Return the (x, y) coordinate for the center point of the cell that contains the specified text.  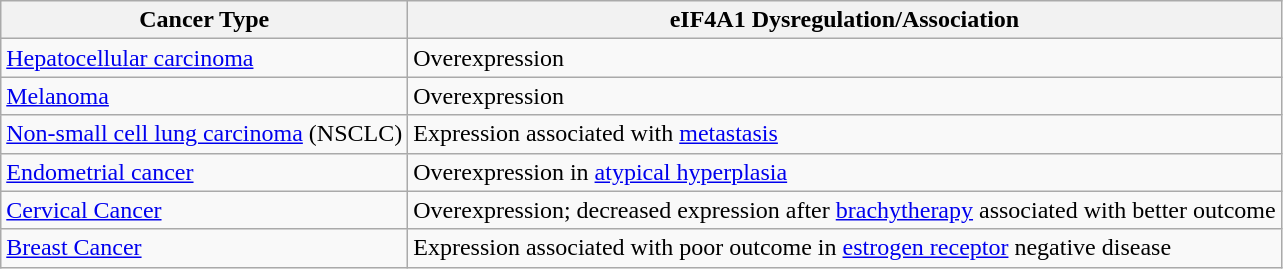
Breast Cancer (204, 248)
Expression associated with metastasis (844, 134)
Overexpression; decreased expression after brachytherapy associated with better outcome (844, 210)
Overexpression in atypical hyperplasia (844, 172)
Expression associated with poor outcome in estrogen receptor negative disease (844, 248)
Hepatocellular carcinoma (204, 58)
Endometrial cancer (204, 172)
eIF4A1 Dysregulation/Association (844, 20)
Cervical Cancer (204, 210)
Non-small cell lung carcinoma (NSCLC) (204, 134)
Melanoma (204, 96)
Cancer Type (204, 20)
